Pinpoint the cell where the given text exists, returning its [X, Y] midpoint coordinate. 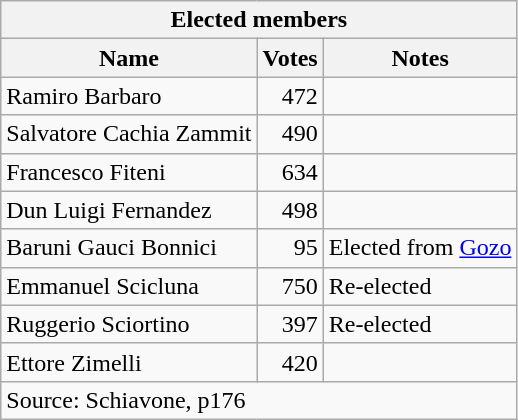
420 [290, 362]
634 [290, 172]
Name [129, 58]
Salvatore Cachia Zammit [129, 134]
Elected from Gozo [420, 248]
Elected members [259, 20]
Ruggerio Sciortino [129, 324]
397 [290, 324]
490 [290, 134]
Ettore Zimelli [129, 362]
Notes [420, 58]
Votes [290, 58]
Source: Schiavone, p176 [259, 400]
472 [290, 96]
Dun Luigi Fernandez [129, 210]
498 [290, 210]
Ramiro Barbaro [129, 96]
95 [290, 248]
Emmanuel Scicluna [129, 286]
Francesco Fiteni [129, 172]
Baruni Gauci Bonnici [129, 248]
750 [290, 286]
